Find where the given text appears and provide that cell's center as [X, Y] coordinate. 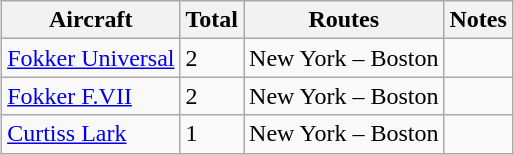
Aircraft [91, 20]
Notes [478, 20]
Fokker F.VII [91, 96]
Fokker Universal [91, 58]
Routes [344, 20]
1 [212, 134]
Total [212, 20]
Curtiss Lark [91, 134]
